Provide the (X, Y) coordinate of the cell's center where the given text is located.  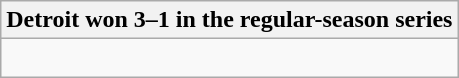
Detroit won 3–1 in the regular-season series (230, 20)
